Pinpoint the cell where the given text exists, returning its [X, Y] midpoint coordinate. 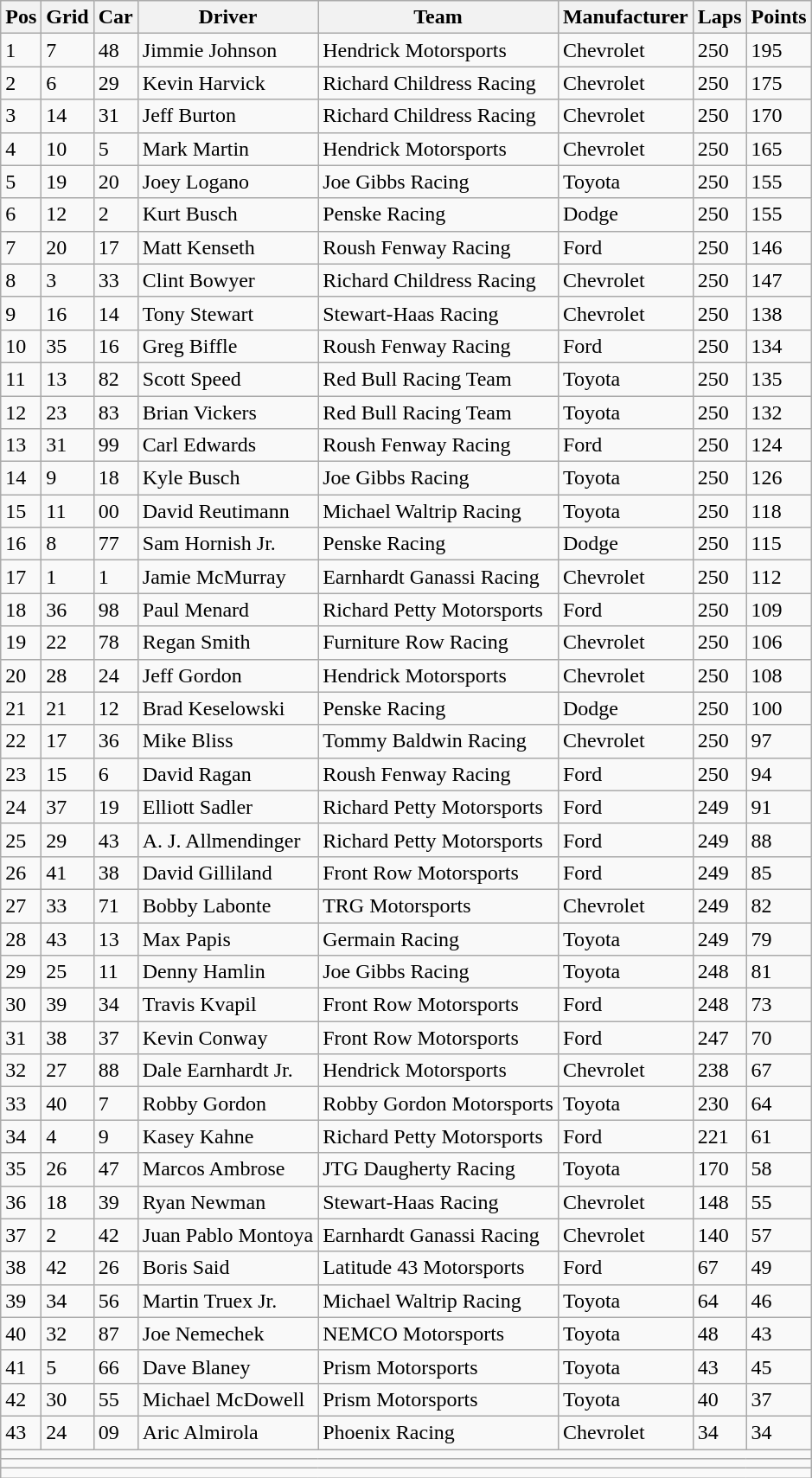
45 [778, 1366]
Jamie McMurray [227, 577]
Latitude 43 Motorsports [438, 1268]
135 [778, 379]
79 [778, 938]
Pos [21, 17]
Furniture Row Racing [438, 643]
Grid [67, 17]
Germain Racing [438, 938]
47 [116, 1169]
Jeff Gordon [227, 675]
Kurt Busch [227, 214]
73 [778, 1005]
124 [778, 445]
Laps [719, 17]
57 [778, 1235]
147 [778, 280]
66 [116, 1366]
Robby Gordon Motorsports [438, 1104]
221 [719, 1136]
70 [778, 1038]
Regan Smith [227, 643]
46 [778, 1301]
100 [778, 708]
TRG Motorsports [438, 905]
83 [116, 413]
Bobby Labonte [227, 905]
49 [778, 1268]
Joe Nemechek [227, 1334]
247 [719, 1038]
115 [778, 544]
Kevin Conway [227, 1038]
126 [778, 478]
Scott Speed [227, 379]
118 [778, 511]
Kevin Harvick [227, 83]
109 [778, 610]
165 [778, 149]
Elliott Sadler [227, 807]
Clint Bowyer [227, 280]
108 [778, 675]
195 [778, 50]
Mike Bliss [227, 741]
Driver [227, 17]
146 [778, 247]
Phoenix Racing [438, 1432]
94 [778, 774]
David Reutimann [227, 511]
Brian Vickers [227, 413]
Juan Pablo Montoya [227, 1235]
81 [778, 972]
87 [116, 1334]
00 [116, 511]
71 [116, 905]
Travis Kvapil [227, 1005]
106 [778, 643]
Jeff Burton [227, 116]
JTG Daugherty Racing [438, 1169]
132 [778, 413]
Kasey Kahne [227, 1136]
Denny Hamlin [227, 972]
Team [438, 17]
58 [778, 1169]
97 [778, 741]
Sam Hornish Jr. [227, 544]
Kyle Busch [227, 478]
Joey Logano [227, 182]
Paul Menard [227, 610]
99 [116, 445]
98 [116, 610]
140 [719, 1235]
Dale Earnhardt Jr. [227, 1071]
A. J. Allmendinger [227, 840]
Greg Biffle [227, 346]
Ryan Newman [227, 1202]
175 [778, 83]
Tony Stewart [227, 313]
Martin Truex Jr. [227, 1301]
Jimmie Johnson [227, 50]
Points [778, 17]
112 [778, 577]
Brad Keselowski [227, 708]
Michael McDowell [227, 1399]
Mark Martin [227, 149]
230 [719, 1104]
Aric Almirola [227, 1432]
134 [778, 346]
238 [719, 1071]
Manufacturer [625, 17]
91 [778, 807]
56 [116, 1301]
Robby Gordon [227, 1104]
09 [116, 1432]
Carl Edwards [227, 445]
148 [719, 1202]
Tommy Baldwin Racing [438, 741]
Max Papis [227, 938]
138 [778, 313]
Dave Blaney [227, 1366]
David Ragan [227, 774]
61 [778, 1136]
Car [116, 17]
Matt Kenseth [227, 247]
Boris Said [227, 1268]
Marcos Ambrose [227, 1169]
NEMCO Motorsports [438, 1334]
85 [778, 873]
David Gilliland [227, 873]
78 [116, 643]
77 [116, 544]
